Determine the (X, Y) coordinate at the center of the cell enclosing the given text.  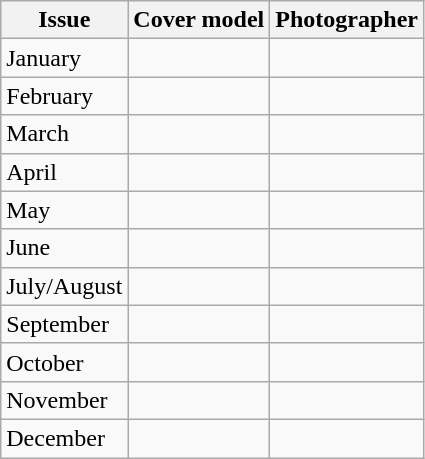
February (64, 96)
June (64, 248)
Photographer (347, 20)
April (64, 172)
November (64, 400)
July/August (64, 286)
October (64, 362)
March (64, 134)
May (64, 210)
January (64, 58)
September (64, 324)
December (64, 438)
Issue (64, 20)
Cover model (199, 20)
